Search for the cell housing the specified text and yield its [x, y] center coordinate. 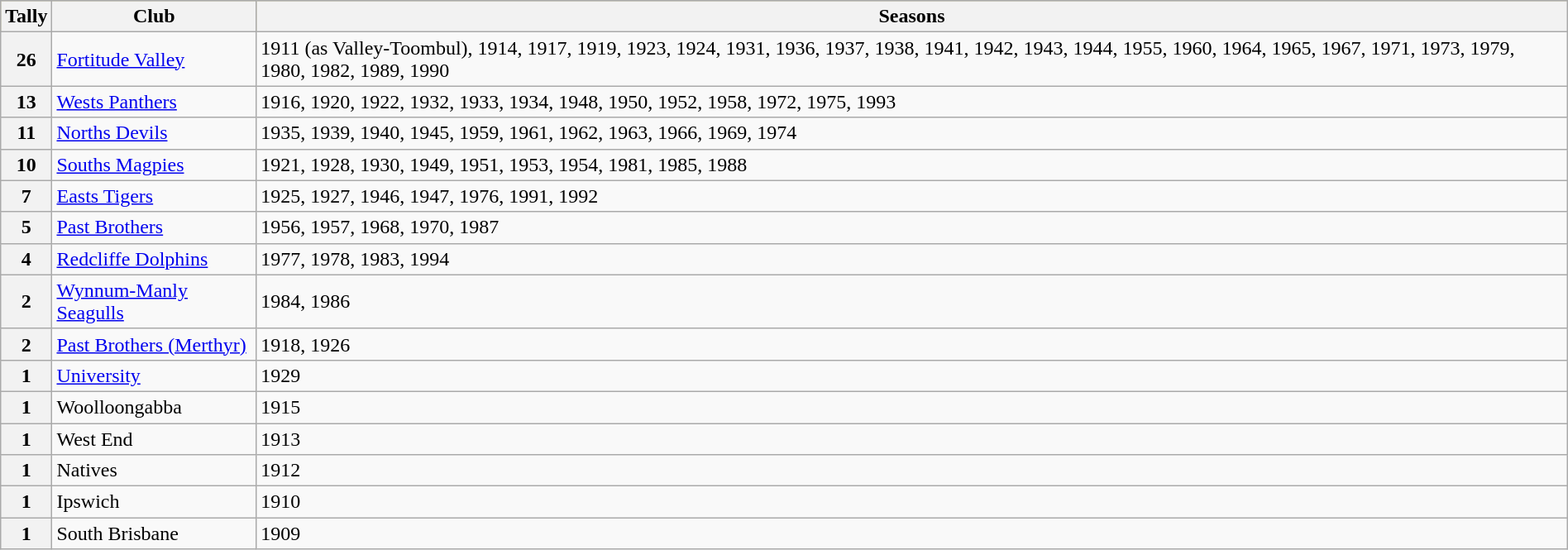
7 [26, 196]
Wynnum-Manly Seagulls [154, 301]
Redcliffe Dolphins [154, 259]
10 [26, 165]
Fortitude Valley [154, 60]
University [154, 375]
Norths Devils [154, 133]
1977, 1978, 1983, 1994 [911, 259]
Souths Magpies [154, 165]
Club [154, 17]
Natives [154, 471]
Tally [26, 17]
Woolloongabba [154, 407]
1912 [911, 471]
1913 [911, 439]
1910 [911, 502]
Past Brothers [154, 227]
West End [154, 439]
Easts Tigers [154, 196]
1909 [911, 533]
1915 [911, 407]
1929 [911, 375]
4 [26, 259]
Seasons [911, 17]
Ipswich [154, 502]
1984, 1986 [911, 301]
1935, 1939, 1940, 1945, 1959, 1961, 1962, 1963, 1966, 1969, 1974 [911, 133]
1918, 1926 [911, 344]
1921, 1928, 1930, 1949, 1951, 1953, 1954, 1981, 1985, 1988 [911, 165]
26 [26, 60]
South Brisbane [154, 533]
1925, 1927, 1946, 1947, 1976, 1991, 1992 [911, 196]
1956, 1957, 1968, 1970, 1987 [911, 227]
Past Brothers (Merthyr) [154, 344]
1916, 1920, 1922, 1932, 1933, 1934, 1948, 1950, 1952, 1958, 1972, 1975, 1993 [911, 102]
5 [26, 227]
Wests Panthers [154, 102]
11 [26, 133]
13 [26, 102]
